Scan for the cell matching the given text and deliver its (X, Y) coordinate at center. 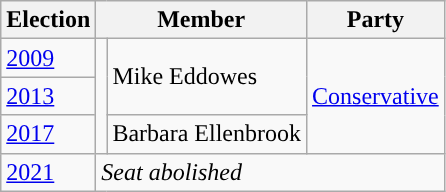
2021 (48, 172)
Party (376, 20)
Barbara Ellenbrook (207, 134)
2009 (48, 58)
Member (202, 20)
2013 (48, 96)
2017 (48, 134)
Mike Eddowes (207, 77)
Election (48, 20)
Conservative (376, 96)
Seat abolished (270, 172)
